Detect which cell encompasses the target text, then output its (x, y) center coordinate. 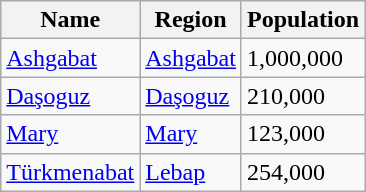
254,000 (302, 172)
Region (191, 20)
Name (70, 20)
123,000 (302, 134)
1,000,000 (302, 58)
210,000 (302, 96)
Lebap (191, 172)
Population (302, 20)
Türkmenabat (70, 172)
